Find where the given text appears and provide that cell's center as (x, y) coordinate. 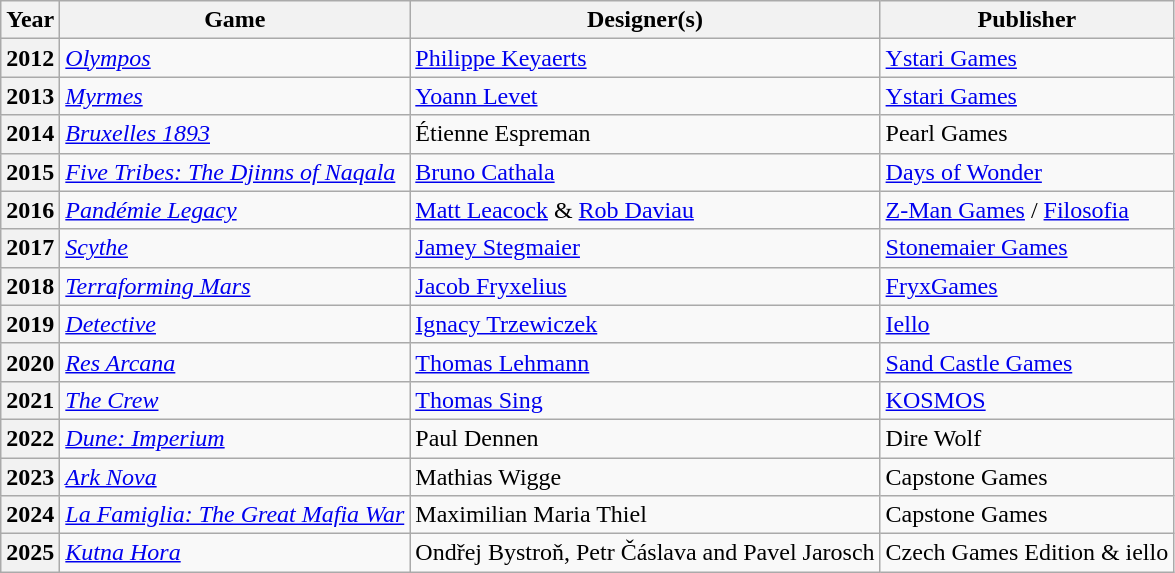
Jamey Stegmaier (645, 248)
Pandémie Legacy (235, 210)
Res Arcana (235, 362)
Philippe Keyaerts (645, 58)
Pearl Games (1027, 134)
2022 (30, 438)
Scythe (235, 248)
Yoann Levet (645, 96)
Bruno Cathala (645, 172)
2013 (30, 96)
2017 (30, 248)
Game (235, 20)
Z-Man Games / Filosofia (1027, 210)
2019 (30, 324)
Ark Nova (235, 477)
2023 (30, 477)
Thomas Sing (645, 400)
2014 (30, 134)
2016 (30, 210)
KOSMOS (1027, 400)
Five Tribes: The Djinns of Naqala (235, 172)
2020 (30, 362)
Maximilian Maria Thiel (645, 515)
Dune: Imperium (235, 438)
2024 (30, 515)
Stonemaier Games (1027, 248)
Czech Games Edition & iello (1027, 553)
Iello (1027, 324)
Matt Leacock & Rob Daviau (645, 210)
Olympos (235, 58)
Étienne Espreman (645, 134)
The Crew (235, 400)
2025 (30, 553)
Dire Wolf (1027, 438)
2012 (30, 58)
Days of Wonder (1027, 172)
2021 (30, 400)
Designer(s) (645, 20)
Sand Castle Games (1027, 362)
Thomas Lehmann (645, 362)
Terraforming Mars (235, 286)
Detective (235, 324)
Kutna Hora (235, 553)
Jacob Fryxelius (645, 286)
Mathias Wigge (645, 477)
Ignacy Trzewiczek (645, 324)
2018 (30, 286)
Bruxelles 1893 (235, 134)
Publisher (1027, 20)
La Famiglia: The Great Mafia War (235, 515)
Paul Dennen (645, 438)
Ondřej Bystroň, Petr Čáslava and Pavel Jarosch (645, 553)
FryxGames (1027, 286)
Myrmes (235, 96)
2015 (30, 172)
Year (30, 20)
